Identify which cell holds the provided text, then report its [X, Y] central coordinate. 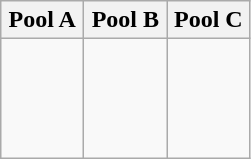
Pool B [126, 20]
Pool C [208, 20]
Pool A [42, 20]
